Return the (X, Y) coordinate for the center point of the cell that contains the specified text.  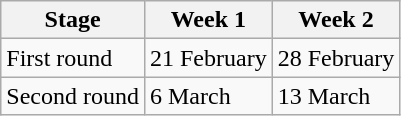
13 March (336, 96)
6 March (208, 96)
Second round (73, 96)
21 February (208, 58)
28 February (336, 58)
Week 2 (336, 20)
First round (73, 58)
Week 1 (208, 20)
Stage (73, 20)
